Scan for the cell matching the given text and deliver its (x, y) coordinate at center. 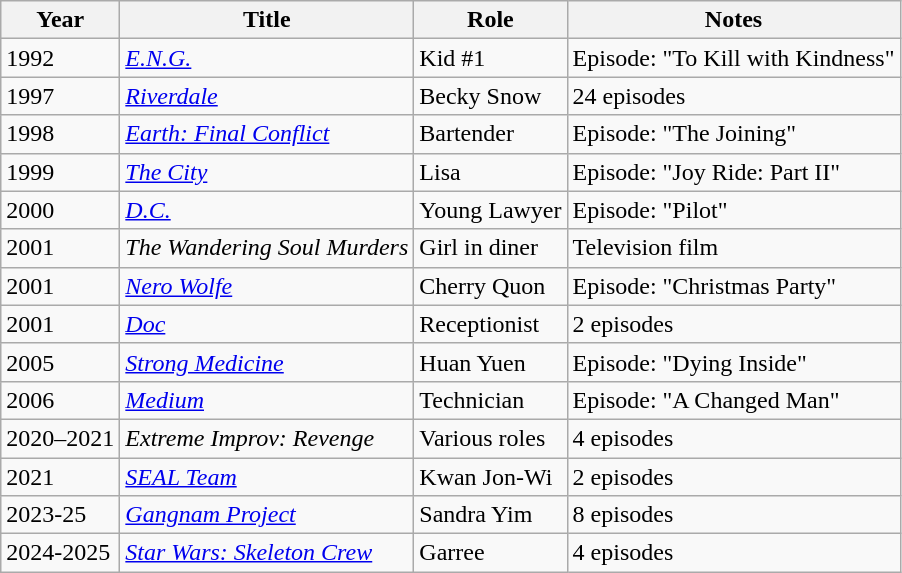
Gangnam Project (267, 515)
Episode: "Joy Ride: Part II" (734, 172)
Star Wars: Skeleton Crew (267, 553)
Kid #1 (490, 58)
2023-25 (60, 515)
Earth: Final Conflict (267, 134)
Title (267, 20)
2024-2025 (60, 553)
2021 (60, 477)
E.N.G. (267, 58)
Notes (734, 20)
Girl in diner (490, 248)
Receptionist (490, 324)
Role (490, 20)
2020–2021 (60, 438)
Year (60, 20)
Kwan Jon-Wi (490, 477)
Episode: "Christmas Party" (734, 286)
Lisa (490, 172)
1992 (60, 58)
Episode: "A Changed Man" (734, 400)
Episode: "Dying Inside" (734, 362)
2006 (60, 400)
Episode: "The Joining" (734, 134)
Riverdale (267, 96)
SEAL Team (267, 477)
24 episodes (734, 96)
1998 (60, 134)
Episode: "Pilot" (734, 210)
1997 (60, 96)
2000 (60, 210)
Sandra Yim (490, 515)
Episode: "To Kill with Kindness" (734, 58)
Young Lawyer (490, 210)
Cherry Quon (490, 286)
Extreme Improv: Revenge (267, 438)
Doc (267, 324)
Television film (734, 248)
D.C. (267, 210)
Strong Medicine (267, 362)
Medium (267, 400)
The City (267, 172)
Huan Yuen (490, 362)
Various roles (490, 438)
2005 (60, 362)
1999 (60, 172)
Bartender (490, 134)
Technician (490, 400)
Garree (490, 553)
8 episodes (734, 515)
Becky Snow (490, 96)
The Wandering Soul Murders (267, 248)
Nero Wolfe (267, 286)
